Capture the cell that displays the provided text and extract its [x, y] central coordinate. 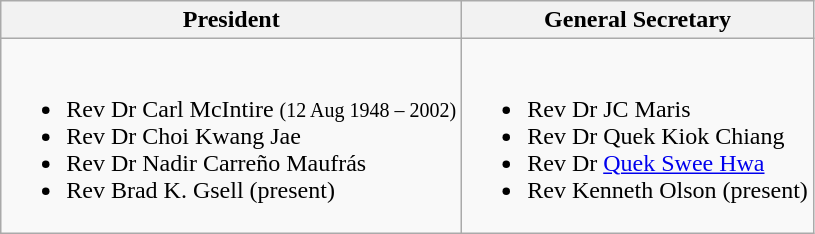
Rev Dr Carl McIntire (12 Aug 1948 – 2002)Rev Dr Choi Kwang JaeRev Dr Nadir Carreño MaufrásRev Brad K. Gsell (present) [232, 136]
President [232, 20]
Rev Dr JC MarisRev Dr Quek Kiok ChiangRev Dr Quek Swee HwaRev Kenneth Olson (present) [638, 136]
General Secretary [638, 20]
